Locate the cell with the specified text and output its [x, y] center coordinate. 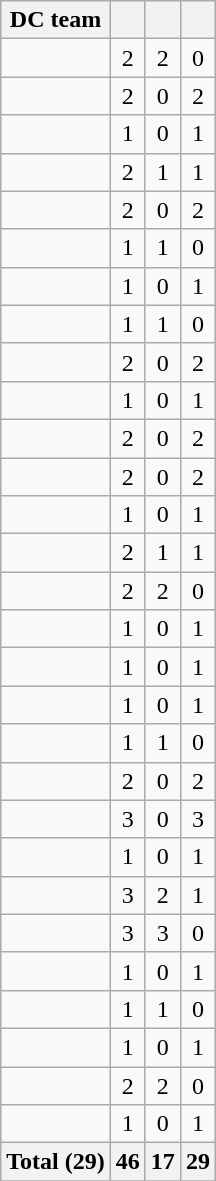
DC team [56, 20]
29 [198, 1162]
46 [128, 1162]
Total (29) [56, 1162]
17 [162, 1162]
